Extract the [X, Y] coordinate from the center of the cell holding the provided text.  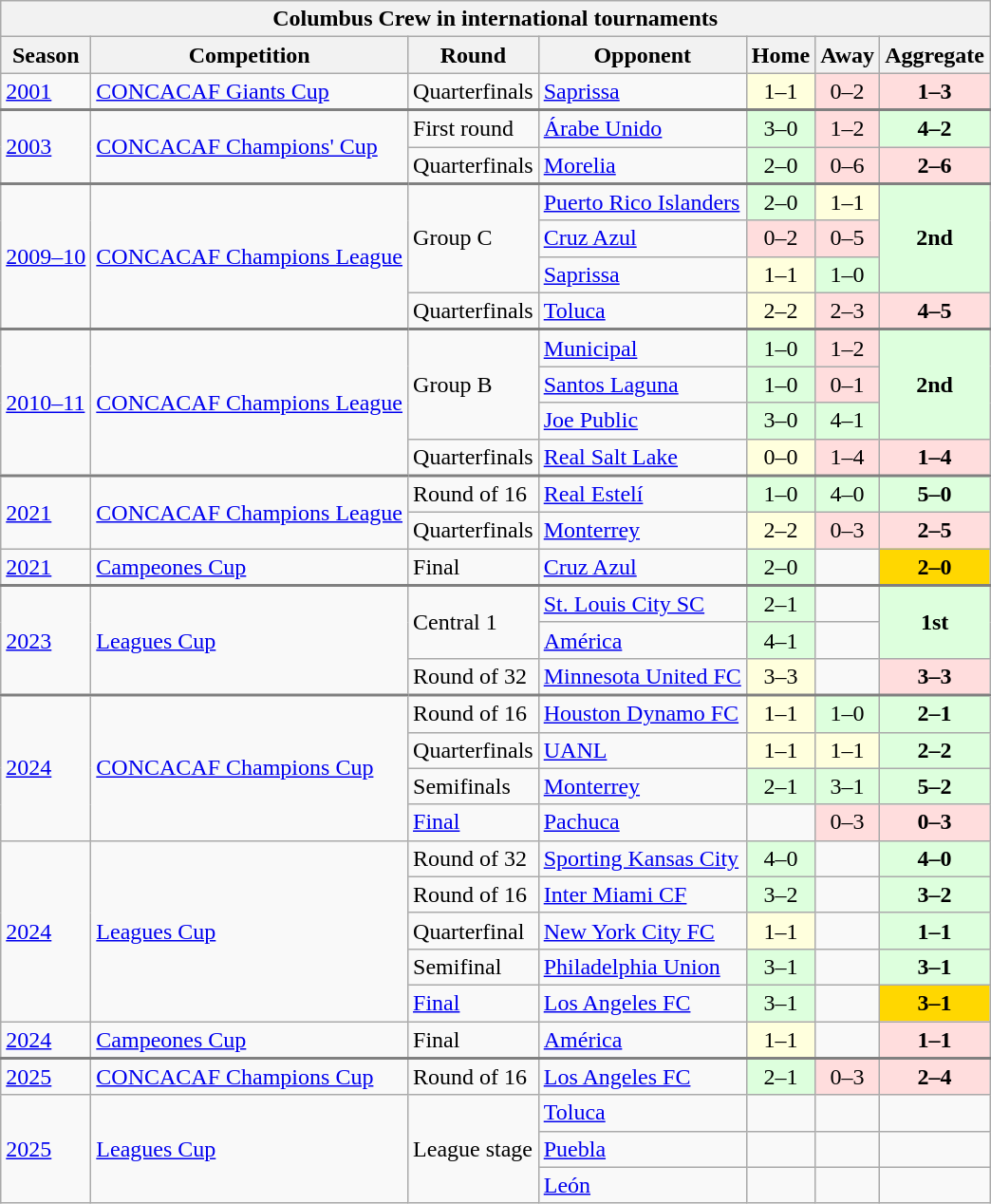
2–3 [848, 311]
Sporting Kansas City [642, 858]
St. Louis City SC [642, 604]
4–2 [935, 129]
Central 1 [474, 621]
2003 [46, 147]
0–5 [848, 238]
Opponent [642, 55]
Puerto Rico Islanders [642, 201]
Joe Public [642, 421]
Inter Miami CF [642, 894]
Real Estelí [642, 494]
León [642, 1185]
Árabe Unido [642, 129]
Real Salt Lake [642, 458]
5–0 [935, 494]
Houston Dynamo FC [642, 714]
League stage [474, 1149]
5–2 [935, 786]
0–0 [780, 458]
Home [780, 55]
UANL [642, 750]
First round [474, 129]
0–6 [848, 165]
Municipal [642, 348]
2010–11 [46, 403]
Semifinals [474, 786]
Minnesota United FC [642, 676]
Group B [474, 384]
Morelia [642, 165]
Puebla [642, 1149]
2009–10 [46, 256]
CONCACAF Champions' Cup [250, 147]
Philadelphia Union [642, 967]
1–3 [935, 91]
1st [935, 621]
Aggregate [935, 55]
Competition [250, 55]
New York City FC [642, 931]
Away [848, 55]
Round [474, 55]
2–5 [935, 531]
2023 [46, 640]
0–1 [848, 385]
Semifinal [474, 967]
CONCACAF Giants Cup [250, 91]
Santos Laguna [642, 385]
Season [46, 55]
2–4 [935, 1077]
2001 [46, 91]
Group C [474, 237]
4–5 [935, 311]
Quarterfinal [474, 931]
2–6 [935, 165]
Columbus Crew in international tournaments [495, 19]
Pachuca [642, 822]
